For the text-containing cell, return its midpoint in [X, Y] coordinate format. 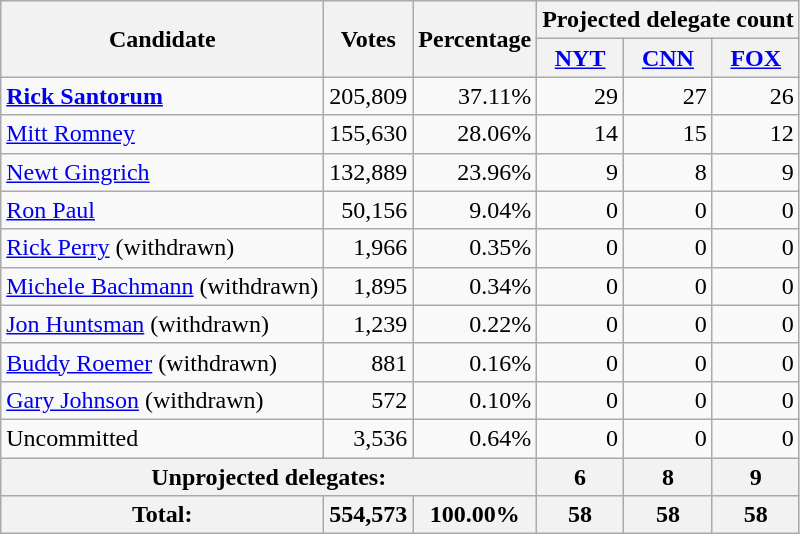
1,966 [368, 248]
Total: [162, 515]
Gary Johnson (withdrawn) [162, 400]
Uncommitted [162, 438]
0.10% [475, 400]
0.35% [475, 248]
0.34% [475, 286]
15 [668, 134]
Projected delegate count [668, 20]
14 [580, 134]
FOX [756, 58]
26 [756, 96]
6 [580, 477]
29 [580, 96]
27 [668, 96]
3,536 [368, 438]
0.16% [475, 362]
50,156 [368, 210]
0.22% [475, 324]
Jon Huntsman (withdrawn) [162, 324]
Buddy Roemer (withdrawn) [162, 362]
Unprojected delegates: [269, 477]
Ron Paul [162, 210]
Rick Santorum [162, 96]
23.96% [475, 172]
Newt Gingrich [162, 172]
12 [756, 134]
Percentage [475, 39]
NYT [580, 58]
9.04% [475, 210]
132,889 [368, 172]
Michele Bachmann (withdrawn) [162, 286]
100.00% [475, 515]
Votes [368, 39]
155,630 [368, 134]
Mitt Romney [162, 134]
1,239 [368, 324]
1,895 [368, 286]
0.64% [475, 438]
205,809 [368, 96]
CNN [668, 58]
881 [368, 362]
37.11% [475, 96]
Rick Perry (withdrawn) [162, 248]
554,573 [368, 515]
Candidate [162, 39]
572 [368, 400]
28.06% [475, 134]
